Pinpoint the cell where the given text exists, returning its (X, Y) midpoint coordinate. 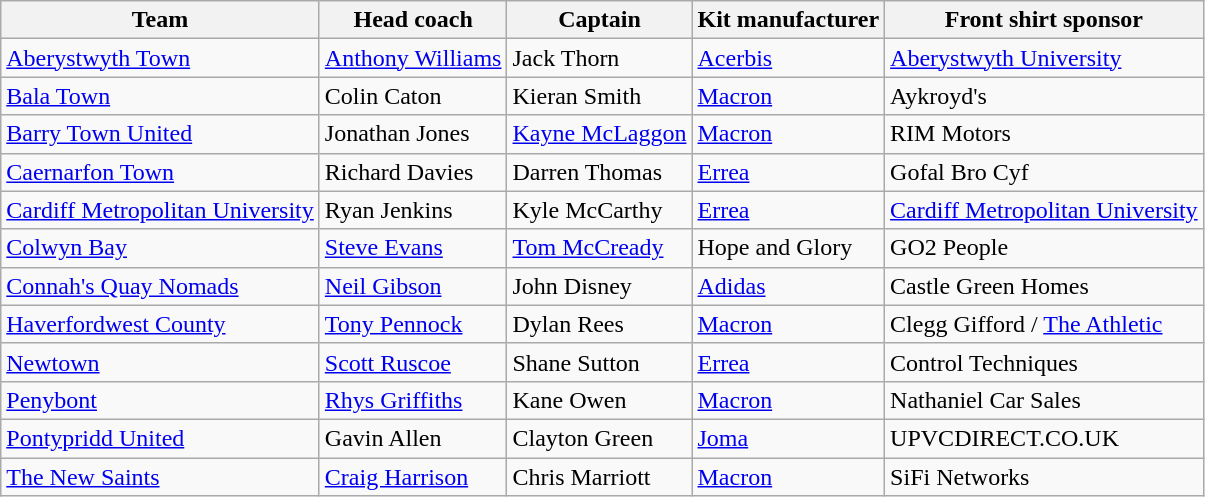
John Disney (600, 286)
Neil Gibson (413, 286)
Acerbis (788, 58)
Aykroyd's (1044, 96)
Darren Thomas (600, 172)
Steve Evans (413, 248)
Haverfordwest County (160, 324)
Control Techniques (1044, 362)
UPVCDIRECT.CO.UK (1044, 438)
Colwyn Bay (160, 248)
Craig Harrison (413, 477)
RIM Motors (1044, 134)
Gofal Bro Cyf (1044, 172)
Tom McCready (600, 248)
Rhys Griffiths (413, 400)
Chris Marriott (600, 477)
Connah's Quay Nomads (160, 286)
Dylan Rees (600, 324)
Kyle McCarthy (600, 210)
Head coach (413, 20)
Anthony Williams (413, 58)
Adidas (788, 286)
Front shirt sponsor (1044, 20)
Team (160, 20)
Jack Thorn (600, 58)
Shane Sutton (600, 362)
Aberystwyth University (1044, 58)
Clayton Green (600, 438)
Kane Owen (600, 400)
Pontypridd United (160, 438)
Richard Davies (413, 172)
Barry Town United (160, 134)
Colin Caton (413, 96)
Kayne McLaggon (600, 134)
SiFi Networks (1044, 477)
Captain (600, 20)
Jonathan Jones (413, 134)
Clegg Gifford / The Athletic (1044, 324)
Ryan Jenkins (413, 210)
Hope and Glory (788, 248)
Tony Pennock (413, 324)
Castle Green Homes (1044, 286)
Caernarfon Town (160, 172)
Gavin Allen (413, 438)
Scott Ruscoe (413, 362)
Penybont (160, 400)
Kieran Smith (600, 96)
GO2 People (1044, 248)
The New Saints (160, 477)
Newtown (160, 362)
Joma (788, 438)
Kit manufacturer (788, 20)
Bala Town (160, 96)
Nathaniel Car Sales (1044, 400)
Aberystwyth Town (160, 58)
